Capture the cell that displays the provided text and extract its [x, y] central coordinate. 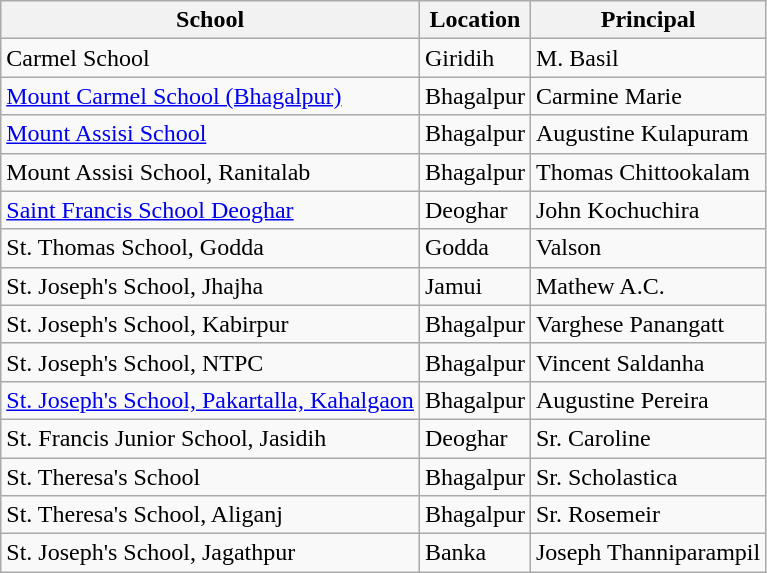
M. Basil [648, 58]
St. Thomas School, Godda [210, 248]
School [210, 20]
Saint Francis School Deoghar [210, 210]
John Kochuchira [648, 210]
Sr. Rosemeir [648, 515]
Mount Assisi School, Ranitalab [210, 172]
St. Theresa's School, Aliganj [210, 515]
Carmine Marie [648, 96]
St. Theresa's School [210, 477]
Augustine Kulapuram [648, 134]
Sr. Caroline [648, 438]
St. Joseph's School, Pakartalla, Kahalgaon [210, 400]
Principal [648, 20]
Mount Assisi School [210, 134]
Mathew A.C. [648, 286]
Jamui [474, 286]
Banka [474, 553]
Giridih [474, 58]
St. Joseph's School, Jhajha [210, 286]
Sr. Scholastica [648, 477]
Carmel School [210, 58]
Varghese Panangatt [648, 324]
Valson [648, 248]
St. Joseph's School, Jagathpur [210, 553]
Joseph Thanniparampil [648, 553]
Augustine Pereira [648, 400]
Thomas Chittookalam [648, 172]
St. Joseph's School, NTPC [210, 362]
St. Francis Junior School, Jasidih [210, 438]
Vincent Saldanha [648, 362]
Mount Carmel School (Bhagalpur) [210, 96]
Location [474, 20]
St. Joseph's School, Kabirpur [210, 324]
Godda [474, 248]
